Return (X, Y) of the center of cell containing provided text 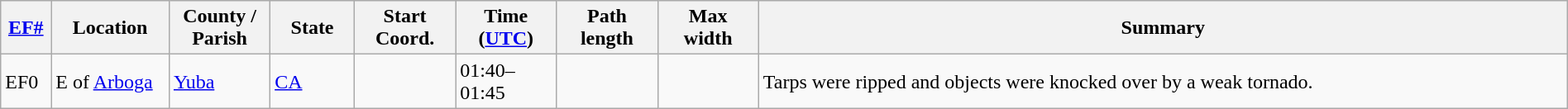
E of Arboga (111, 81)
Path length (607, 28)
EF# (26, 28)
Start Coord. (404, 28)
State (313, 28)
Summary (1163, 28)
01:40–01:45 (506, 81)
County / Parish (219, 28)
CA (313, 81)
EF0 (26, 81)
Max width (708, 28)
Location (111, 28)
Time (UTC) (506, 28)
Yuba (219, 81)
Tarps were ripped and objects were knocked over by a weak tornado. (1163, 81)
